Locate the cell with the specified text and output its (X, Y) center coordinate. 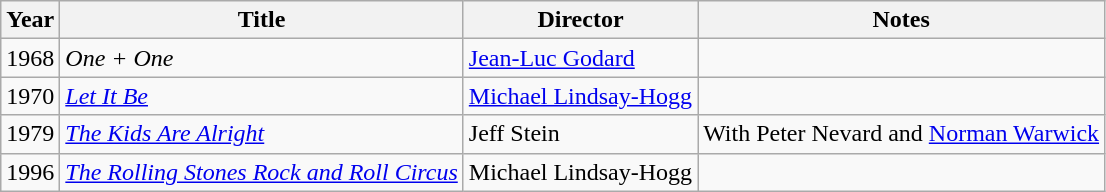
The Rolling Stones Rock and Roll Circus (262, 172)
1968 (30, 58)
Title (262, 20)
The Kids Are Alright (262, 134)
With Peter Nevard and Norman Warwick (902, 134)
Notes (902, 20)
Director (580, 20)
Jean-Luc Godard (580, 58)
1970 (30, 96)
Year (30, 20)
Jeff Stein (580, 134)
1979 (30, 134)
One + One (262, 58)
1996 (30, 172)
Let It Be (262, 96)
